Scan for the cell matching the given text and deliver its (X, Y) coordinate at center. 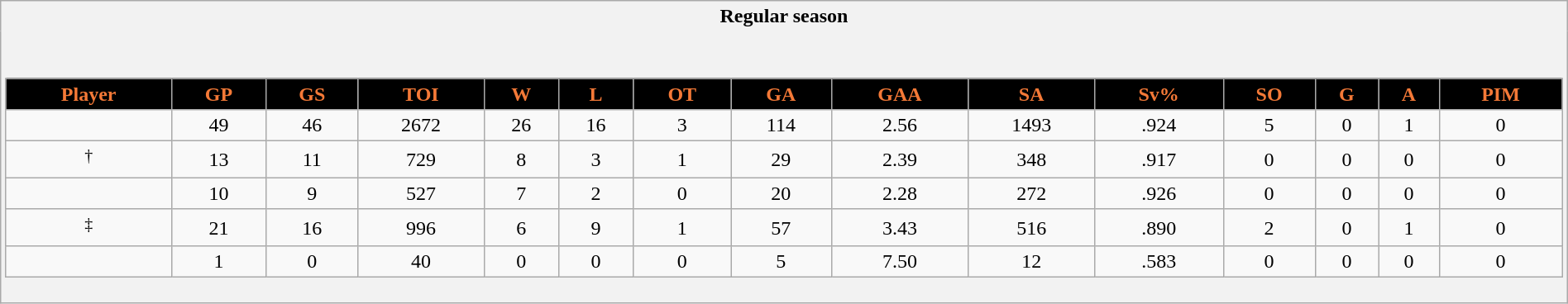
Regular season (784, 17)
46 (313, 126)
GA (781, 94)
2.39 (900, 160)
A (1409, 94)
21 (218, 228)
7.50 (900, 262)
29 (781, 160)
2672 (421, 126)
527 (421, 193)
114 (781, 126)
GP (218, 94)
1493 (1031, 126)
26 (521, 126)
Player (88, 94)
348 (1031, 160)
3.43 (900, 228)
SO (1269, 94)
8 (521, 160)
12 (1031, 262)
.924 (1159, 126)
7 (521, 193)
.926 (1159, 193)
G (1346, 94)
.583 (1159, 262)
10 (218, 193)
272 (1031, 193)
.917 (1159, 160)
† (88, 160)
49 (218, 126)
W (521, 94)
57 (781, 228)
2.28 (900, 193)
GAA (900, 94)
L (595, 94)
2.56 (900, 126)
SA (1031, 94)
GS (313, 94)
.890 (1159, 228)
13 (218, 160)
729 (421, 160)
Sv% (1159, 94)
996 (421, 228)
OT (682, 94)
516 (1031, 228)
20 (781, 193)
6 (521, 228)
40 (421, 262)
TOI (421, 94)
11 (313, 160)
PIM (1500, 94)
‡ (88, 228)
